Locate the cell with the specified text and output its [X, Y] center coordinate. 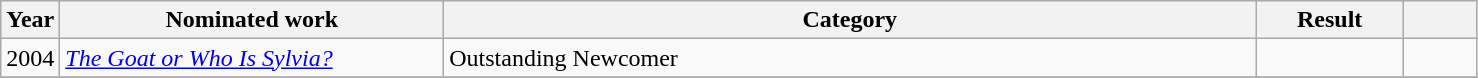
Nominated work [252, 20]
Outstanding Newcomer [850, 58]
2004 [30, 58]
The Goat or Who Is Sylvia? [252, 58]
Category [850, 20]
Year [30, 20]
Result [1330, 20]
